Provide the [X, Y] coordinate of the cell's center where the given text is located.  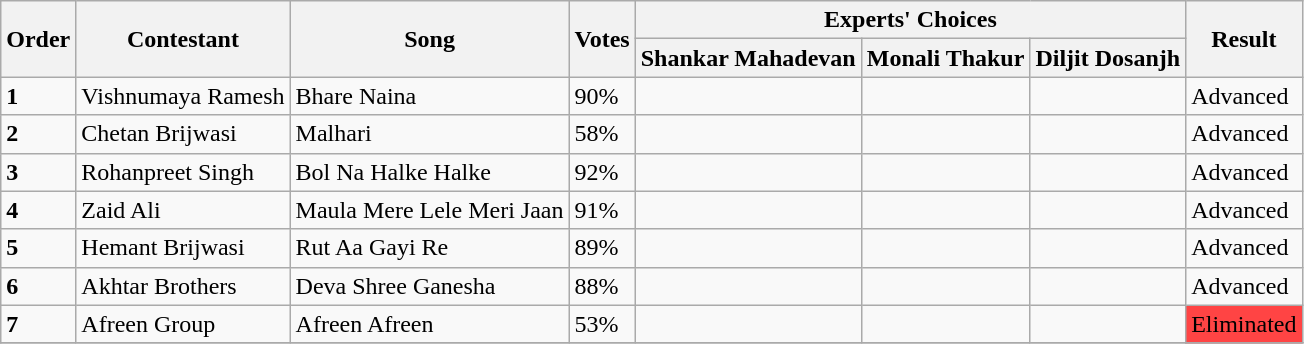
Afreen Group [183, 324]
2 [38, 134]
91% [602, 210]
Bol Na Halke Halke [430, 172]
Contestant [183, 39]
58% [602, 134]
Song [430, 39]
Experts' Choices [910, 20]
7 [38, 324]
Diljit Dosanjh [1108, 58]
Rut Aa Gayi Re [430, 248]
Chetan Brijwasi [183, 134]
90% [602, 96]
Votes [602, 39]
Maula Mere Lele Meri Jaan [430, 210]
Shankar Mahadevan [748, 58]
Order [38, 39]
Zaid Ali [183, 210]
5 [38, 248]
4 [38, 210]
6 [38, 286]
Rohanpreet Singh [183, 172]
Akhtar Brothers [183, 286]
88% [602, 286]
1 [38, 96]
Afreen Afreen [430, 324]
3 [38, 172]
Hemant Brijwasi [183, 248]
53% [602, 324]
Monali Thakur [946, 58]
Bhare Naina [430, 96]
Vishnumaya Ramesh [183, 96]
Malhari [430, 134]
Deva Shree Ganesha [430, 286]
89% [602, 248]
Eliminated [1244, 324]
92% [602, 172]
Result [1244, 39]
